Find where the given text appears and provide that cell's center as (x, y) coordinate. 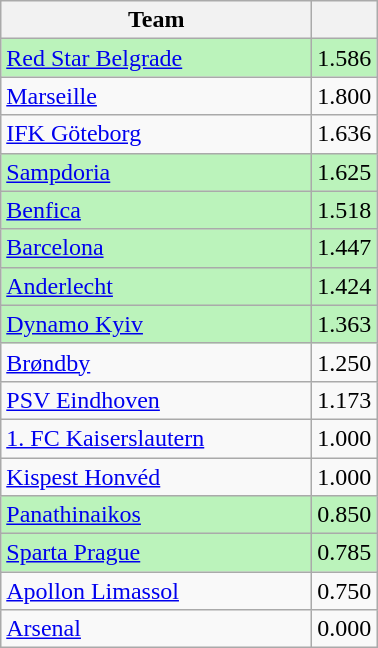
Kispest Honvéd (156, 477)
0.850 (344, 515)
1.586 (344, 58)
1.518 (344, 210)
1.424 (344, 286)
IFK Göteborg (156, 134)
0.000 (344, 629)
1.625 (344, 172)
1.363 (344, 324)
1.447 (344, 248)
Team (156, 20)
1.173 (344, 400)
Brøndby (156, 362)
Barcelona (156, 248)
1. FC Kaiserslautern (156, 438)
PSV Eindhoven (156, 400)
Arsenal (156, 629)
0.750 (344, 591)
Sparta Prague (156, 553)
0.785 (344, 553)
Red Star Belgrade (156, 58)
1.800 (344, 96)
Marseille (156, 96)
Apollon Limassol (156, 591)
Benfica (156, 210)
1.636 (344, 134)
Anderlecht (156, 286)
Dynamo Kyiv (156, 324)
Panathinaikos (156, 515)
1.250 (344, 362)
Sampdoria (156, 172)
